Search for the cell housing the specified text and yield its [X, Y] center coordinate. 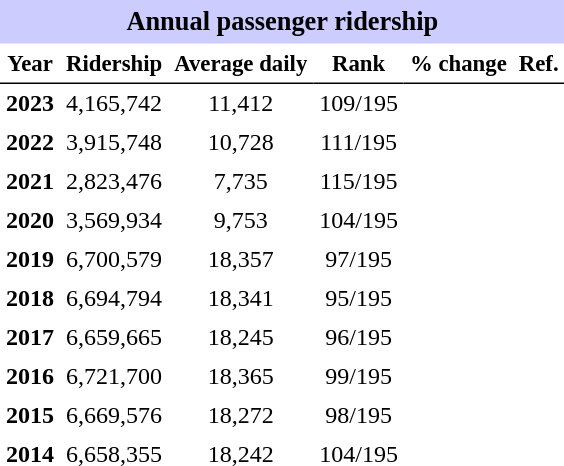
10,728 [240, 142]
11,412 [240, 104]
104/195 [358, 220]
3,915,748 [114, 142]
97/195 [358, 260]
99/195 [358, 376]
2019 [30, 260]
115/195 [358, 182]
6,669,576 [114, 416]
2023 [30, 104]
2017 [30, 338]
2022 [30, 142]
6,700,579 [114, 260]
Rank [358, 64]
18,272 [240, 416]
18,357 [240, 260]
2,823,476 [114, 182]
% change [458, 64]
4,165,742 [114, 104]
9,753 [240, 220]
18,341 [240, 298]
6,694,794 [114, 298]
98/195 [358, 416]
Year [30, 64]
111/195 [358, 142]
2021 [30, 182]
6,659,665 [114, 338]
18,245 [240, 338]
6,721,700 [114, 376]
Ridership [114, 64]
2020 [30, 220]
96/195 [358, 338]
7,735 [240, 182]
2016 [30, 376]
18,365 [240, 376]
95/195 [358, 298]
2018 [30, 298]
3,569,934 [114, 220]
109/195 [358, 104]
Average daily [240, 64]
2015 [30, 416]
